Locate the cell with the specified text and output its [X, Y] center coordinate. 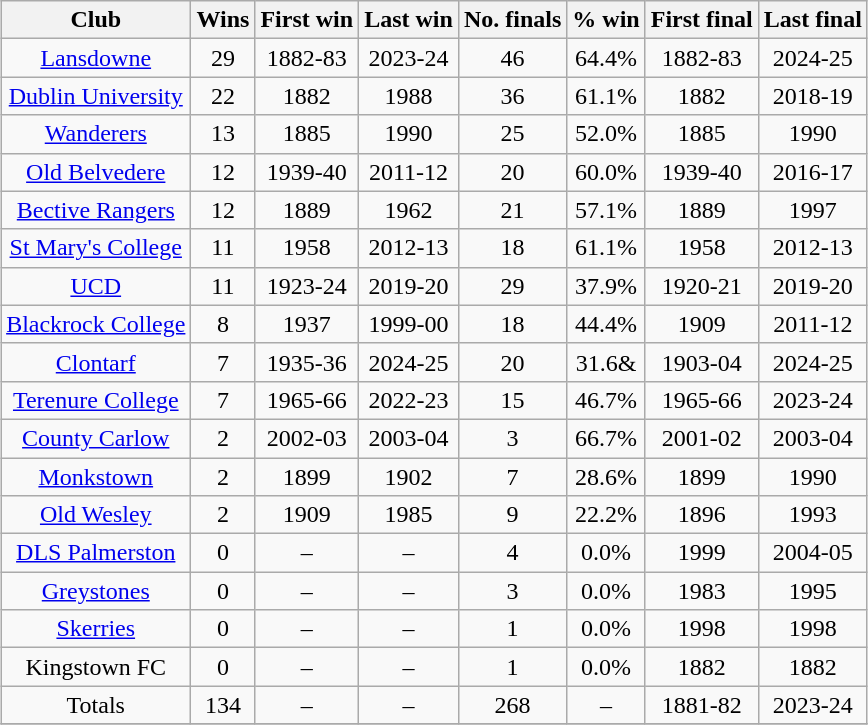
64.4% [606, 58]
2004-05 [812, 553]
37.9% [606, 286]
31.6& [606, 362]
Old Wesley [96, 515]
2002-03 [307, 438]
57.1% [606, 210]
Totals [96, 705]
28.6% [606, 477]
2001-02 [702, 438]
52.0% [606, 134]
Dublin University [96, 96]
1903-04 [702, 362]
Last final [812, 20]
2016-17 [812, 172]
60.0% [606, 172]
St Mary's College [96, 248]
4 [512, 553]
Lansdowne [96, 58]
36 [512, 96]
44.4% [606, 324]
21 [512, 210]
DLS Palmerston [96, 553]
Monkstown [96, 477]
Wanderers [96, 134]
Terenure College [96, 400]
1962 [409, 210]
Last win [409, 20]
Clontarf [96, 362]
1993 [812, 515]
Greystones [96, 591]
8 [223, 324]
County Carlow [96, 438]
First win [307, 20]
1983 [702, 591]
% win [606, 20]
1937 [307, 324]
Club [96, 20]
1997 [812, 210]
1935-36 [307, 362]
Bective Rangers [96, 210]
Kingstown FC [96, 667]
1902 [409, 477]
46 [512, 58]
Blackrock College [96, 324]
Wins [223, 20]
22.2% [606, 515]
Old Belvedere [96, 172]
46.7% [606, 400]
1881-82 [702, 705]
134 [223, 705]
25 [512, 134]
First final [702, 20]
1999-00 [409, 324]
Skerries [96, 629]
1995 [812, 591]
1923-24 [307, 286]
UCD [96, 286]
No. finals [512, 20]
1988 [409, 96]
1920-21 [702, 286]
268 [512, 705]
2022-23 [409, 400]
22 [223, 96]
2018-19 [812, 96]
1999 [702, 553]
1985 [409, 515]
9 [512, 515]
1896 [702, 515]
13 [223, 134]
66.7% [606, 438]
15 [512, 400]
